Find where the given text appears and provide that cell's center as [X, Y] coordinate. 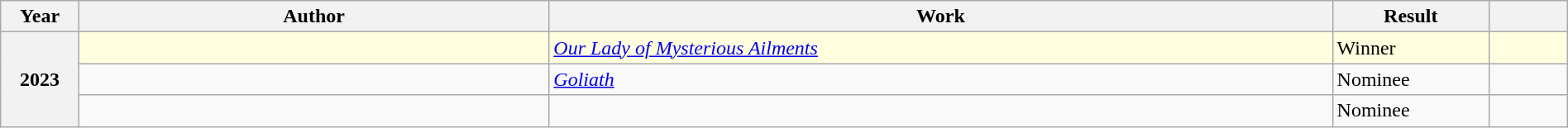
Our Lady of Mysterious Ailments [941, 48]
Winner [1411, 48]
Author [313, 17]
2023 [40, 79]
Result [1411, 17]
Goliath [941, 79]
Year [40, 17]
Work [941, 17]
